Identify which cell holds the provided text, then report its (x, y) central coordinate. 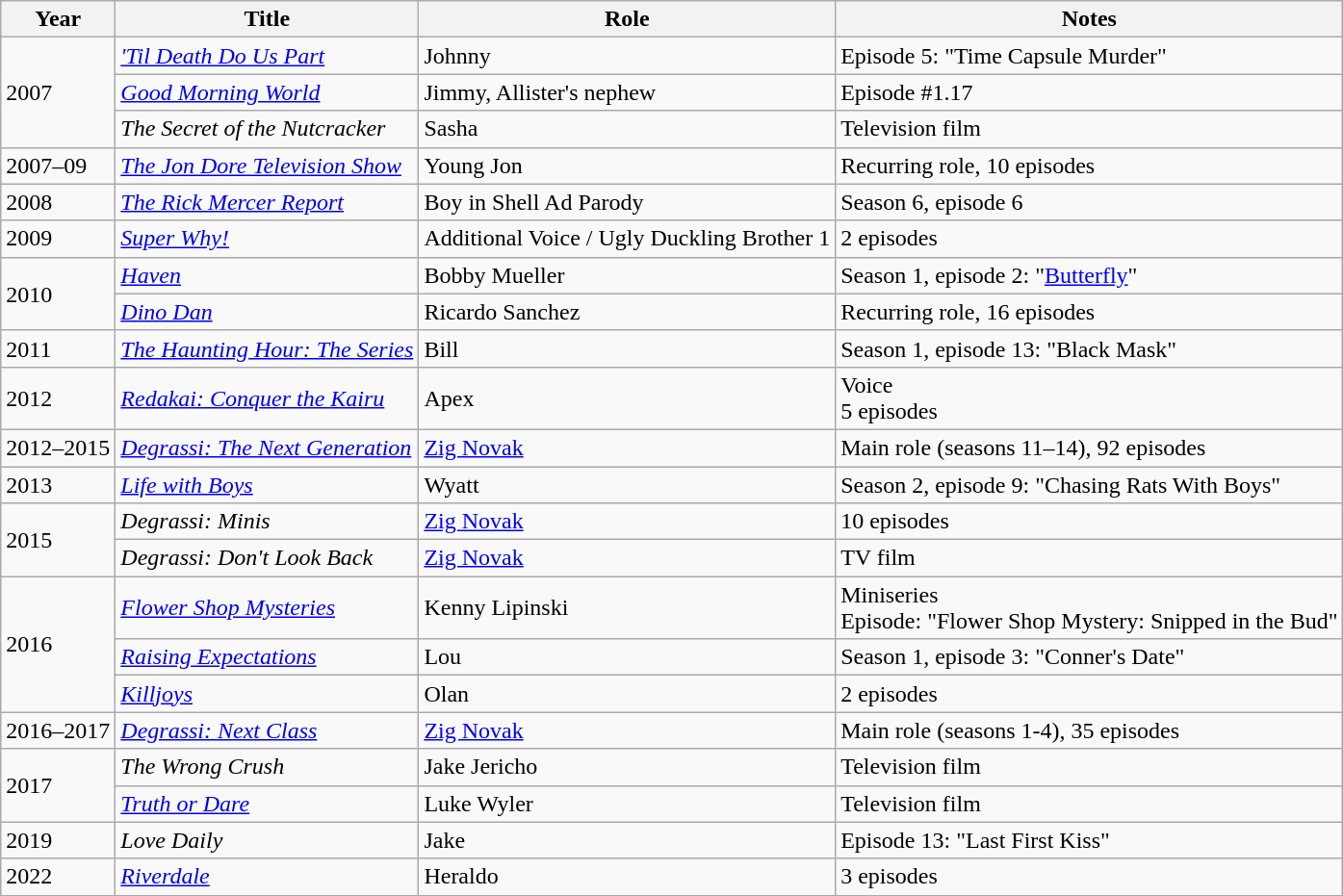
Ricardo Sanchez (628, 312)
Sasha (628, 129)
Dino Dan (268, 312)
Love Daily (268, 840)
Kenny Lipinski (628, 608)
The Wrong Crush (268, 767)
Johnny (628, 56)
Degrassi: Minis (268, 522)
Season 1, episode 2: "Butterfly" (1090, 275)
2012–2015 (58, 448)
Degrassi: Next Class (268, 730)
Jimmy, Allister's nephew (628, 92)
Haven (268, 275)
2016–2017 (58, 730)
Truth or Dare (268, 804)
Main role (seasons 1-4), 35 episodes (1090, 730)
Life with Boys (268, 484)
'Til Death Do Us Part (268, 56)
Season 1, episode 3: "Conner's Date" (1090, 657)
Good Morning World (268, 92)
Recurring role, 16 episodes (1090, 312)
Raising Expectations (268, 657)
Miniseries Episode: "Flower Shop Mystery: Snipped in the Bud" (1090, 608)
Bobby Mueller (628, 275)
Luke Wyler (628, 804)
2007–09 (58, 166)
Voice 5 episodes (1090, 398)
2013 (58, 484)
Degrassi: The Next Generation (268, 448)
Olan (628, 694)
Redakai: Conquer the Kairu (268, 398)
2007 (58, 92)
Notes (1090, 19)
Young Jon (628, 166)
2011 (58, 348)
The Secret of the Nutcracker (268, 129)
2016 (58, 645)
Additional Voice / Ugly Duckling Brother 1 (628, 239)
TV film (1090, 558)
Episode 13: "Last First Kiss" (1090, 840)
Flower Shop Mysteries (268, 608)
Lou (628, 657)
Episode 5: "Time Capsule Murder" (1090, 56)
2017 (58, 785)
The Haunting Hour: The Series (268, 348)
2022 (58, 877)
Apex (628, 398)
Boy in Shell Ad Parody (628, 202)
Super Why! (268, 239)
Degrassi: Don't Look Back (268, 558)
2012 (58, 398)
The Jon Dore Television Show (268, 166)
2019 (58, 840)
Jake (628, 840)
Killjoys (268, 694)
Main role (seasons 11–14), 92 episodes (1090, 448)
2010 (58, 294)
Jake Jericho (628, 767)
Episode #1.17 (1090, 92)
Recurring role, 10 episodes (1090, 166)
2008 (58, 202)
The Rick Mercer Report (268, 202)
2009 (58, 239)
2015 (58, 540)
Bill (628, 348)
3 episodes (1090, 877)
Season 1, episode 13: "Black Mask" (1090, 348)
Year (58, 19)
Riverdale (268, 877)
Heraldo (628, 877)
Wyatt (628, 484)
Season 6, episode 6 (1090, 202)
10 episodes (1090, 522)
Role (628, 19)
Title (268, 19)
Season 2, episode 9: "Chasing Rats With Boys" (1090, 484)
